From the cell containing the given text, extract its center point as (X, Y) coordinate. 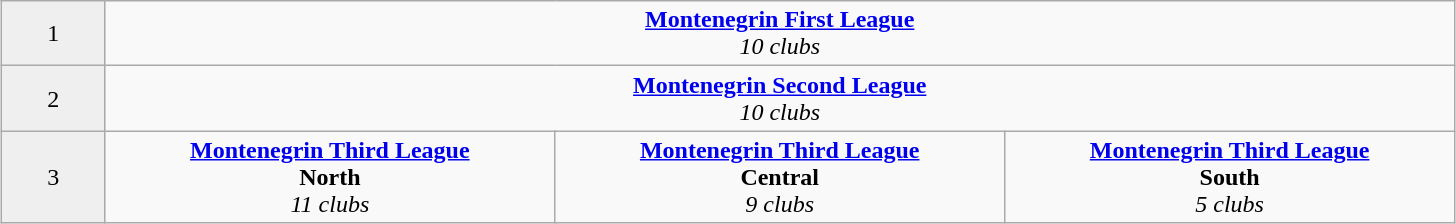
Montenegrin Third LeagueSouth5 clubs (1230, 177)
Montenegrin First League10 clubs (780, 34)
Montenegrin Second League10 clubs (780, 98)
Montenegrin Third LeagueCentral9 clubs (780, 177)
Montenegrin Third LeagueNorth11 clubs (330, 177)
2 (52, 98)
1 (52, 34)
3 (52, 177)
